Provide the [X, Y] coordinate of the cell's center where the given text is located.  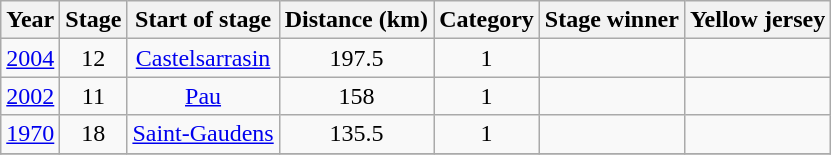
Yellow jersey [757, 20]
Stage winner [612, 20]
1970 [30, 134]
2002 [30, 96]
18 [94, 134]
Pau [203, 96]
12 [94, 58]
135.5 [356, 134]
Saint-Gaudens [203, 134]
Castelsarrasin [203, 58]
197.5 [356, 58]
Category [487, 20]
11 [94, 96]
Year [30, 20]
Distance (km) [356, 20]
Stage [94, 20]
Start of stage [203, 20]
158 [356, 96]
2004 [30, 58]
